For the text-containing cell, return its midpoint in [x, y] coordinate format. 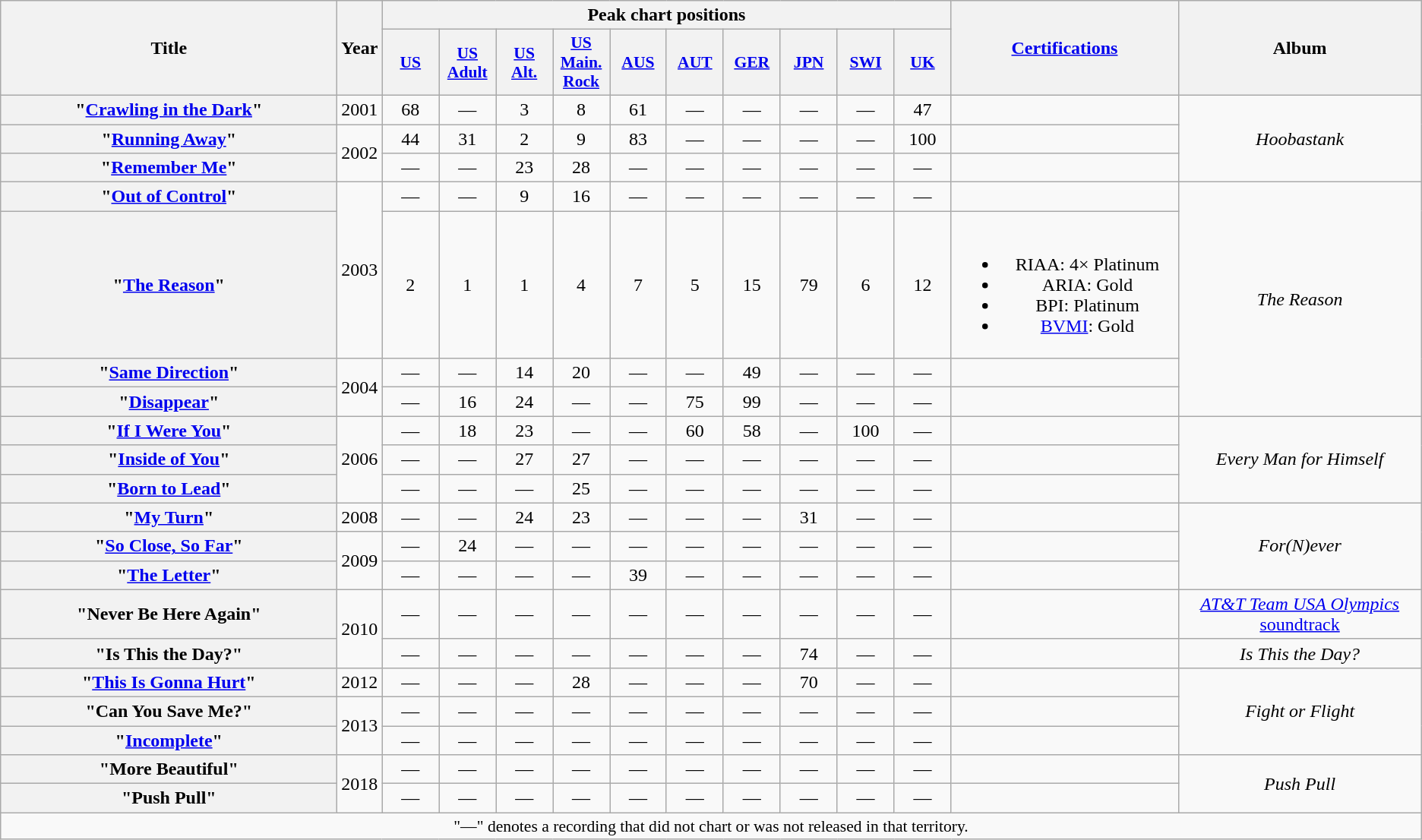
"Disappear" [169, 402]
"My Turn" [169, 517]
"Is This the Day?" [169, 653]
2004 [360, 387]
"Incomplete" [169, 741]
"The Reason" [169, 285]
US [410, 62]
60 [694, 431]
44 [410, 139]
"—" denotes a recording that did not chart or was not released in that territory. [711, 826]
"Push Pull" [169, 798]
"More Beautiful" [169, 769]
7 [638, 285]
"Born to Lead" [169, 488]
"Never Be Here Again" [169, 614]
49 [752, 373]
Album [1300, 49]
"Can You Save Me?" [169, 711]
"Out of Control" [169, 197]
2013 [360, 725]
AUS [638, 62]
2012 [360, 682]
"Crawling in the Dark" [169, 109]
2009 [360, 561]
"So Close, So Far" [169, 546]
47 [922, 109]
Year [360, 49]
39 [638, 575]
2003 [360, 270]
JPN [808, 62]
Fight or Flight [1300, 711]
"If I Were You" [169, 431]
3 [524, 109]
"Running Away" [169, 139]
Is This the Day? [1300, 653]
SWI [866, 62]
Every Man for Himself [1300, 459]
AUT [694, 62]
Hoobastank [1300, 138]
USAdult [468, 62]
2010 [360, 629]
8 [582, 109]
"Remember Me" [169, 168]
14 [524, 373]
5 [694, 285]
2002 [360, 153]
6 [866, 285]
Title [169, 49]
Push Pull [1300, 784]
"Inside of You" [169, 459]
USMain. Rock [582, 62]
20 [582, 373]
GER [752, 62]
2006 [360, 459]
4 [582, 285]
The Reason [1300, 299]
70 [808, 682]
61 [638, 109]
15 [752, 285]
"This Is Gonna Hurt" [169, 682]
74 [808, 653]
25 [582, 488]
79 [808, 285]
83 [638, 139]
75 [694, 402]
"The Letter" [169, 575]
Certifications [1065, 49]
Peak chart positions [667, 15]
For(N)ever [1300, 546]
RIAA: 4× PlatinumARIA: GoldBPI: PlatinumBVMI: Gold [1065, 285]
58 [752, 431]
AT&T Team USA Olympics soundtrack [1300, 614]
"Same Direction" [169, 373]
2008 [360, 517]
2018 [360, 784]
USAlt. [524, 62]
18 [468, 431]
2001 [360, 109]
12 [922, 285]
UK [922, 62]
99 [752, 402]
68 [410, 109]
